Find where the given text appears and provide that cell's center as [x, y] coordinate. 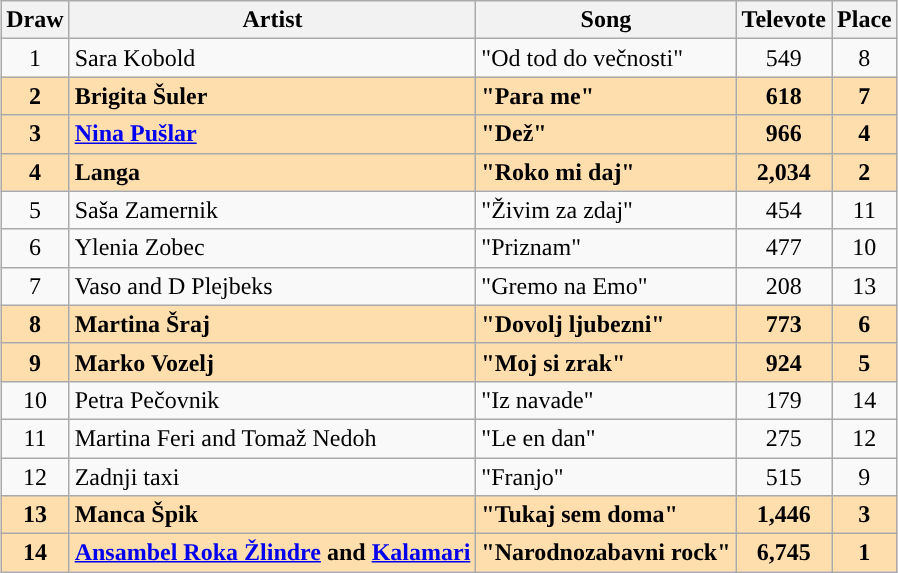
Place [865, 20]
Artist [272, 20]
"Živim za zdaj" [606, 210]
773 [784, 324]
549 [784, 58]
Zadnji taxi [272, 477]
Langa [272, 172]
"Od tod do večnosti" [606, 58]
Televote [784, 20]
"Priznam" [606, 248]
966 [784, 134]
"Moj si zrak" [606, 362]
Saša Zamernik [272, 210]
Sara Kobold [272, 58]
618 [784, 96]
Marko Vozelj [272, 362]
6,745 [784, 553]
Manca Špik [272, 515]
Vaso and D Plejbeks [272, 286]
"Iz navade" [606, 400]
924 [784, 362]
Nina Pušlar [272, 134]
"Narodnozabavni rock" [606, 553]
"Roko mi daj" [606, 172]
Ylenia Zobec [272, 248]
"Dež" [606, 134]
Petra Pečovnik [272, 400]
275 [784, 438]
Draw [35, 20]
515 [784, 477]
Song [606, 20]
Brigita Šuler [272, 96]
"Le en dan" [606, 438]
179 [784, 400]
454 [784, 210]
"Tukaj sem doma" [606, 515]
477 [784, 248]
"Para me" [606, 96]
"Dovolj ljubezni" [606, 324]
1,446 [784, 515]
"Franjo" [606, 477]
Martina Feri and Tomaž Nedoh [272, 438]
Martina Šraj [272, 324]
2,034 [784, 172]
208 [784, 286]
Ansambel Roka Žlindre and Kalamari [272, 553]
"Gremo na Emo" [606, 286]
